Return [x, y] of the center of cell containing provided text 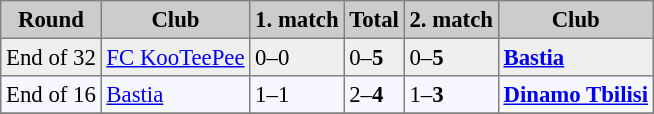
Dinamo Tbilisi [576, 95]
1–3 [451, 95]
Total [374, 20]
FC KooTeePee [176, 57]
Round [51, 20]
End of 16 [51, 95]
2. match [451, 20]
1–1 [297, 95]
0–0 [297, 57]
1. match [297, 20]
2–4 [374, 95]
End of 32 [51, 57]
